Pinpoint the cell where the given text exists, returning its (x, y) midpoint coordinate. 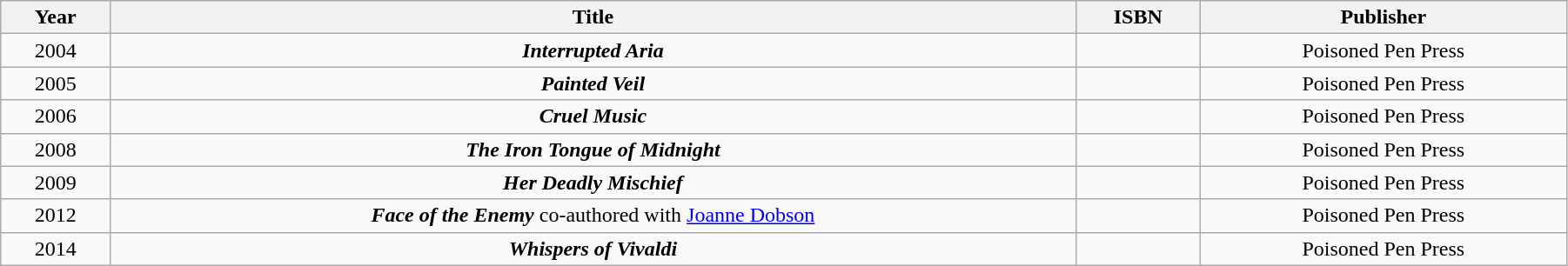
Title (593, 17)
Her Deadly Mischief (593, 183)
2004 (56, 50)
2006 (56, 116)
2012 (56, 216)
Painted Veil (593, 83)
Face of the Enemy co-authored with Joanne Dobson (593, 216)
ISBN (1138, 17)
Cruel Music (593, 116)
2014 (56, 249)
Publisher (1384, 17)
Whispers of Vivaldi (593, 249)
2008 (56, 150)
2009 (56, 183)
Interrupted Aria (593, 50)
Year (56, 17)
2005 (56, 83)
The Iron Tongue of Midnight (593, 150)
